For the text-containing cell, return its midpoint in (X, Y) coordinate format. 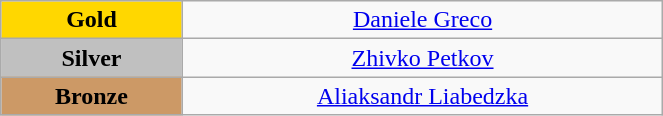
Daniele Greco (422, 20)
Bronze (92, 96)
Zhivko Petkov (422, 58)
Silver (92, 58)
Gold (92, 20)
Aliaksandr Liabedzka (422, 96)
